Provide the [X, Y] coordinate of the cell's center where the given text is located.  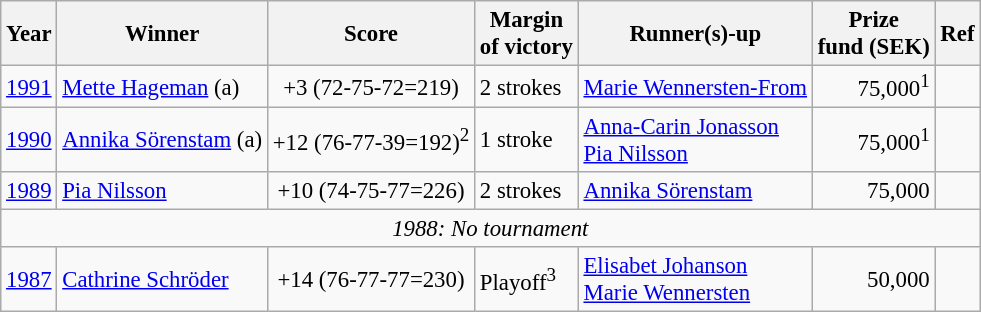
Score [370, 34]
Prizefund (SEK) [874, 34]
1989 [29, 191]
75,000 [874, 191]
Pia Nilsson [162, 191]
1991 [29, 87]
+12 (76-77-39=192)2 [370, 140]
+3 (72-75-72=219) [370, 87]
Anna-Carin Jonasson Pia Nilsson [695, 140]
Annika Sörenstam [695, 191]
1988: No tournament [490, 229]
+10 (74-75-77=226) [370, 191]
Year [29, 34]
1990 [29, 140]
Mette Hageman (a) [162, 87]
Runner(s)-up [695, 34]
Marginof victory [527, 34]
Ref [958, 34]
Winner [162, 34]
Annika Sörenstam (a) [162, 140]
1 stroke [527, 140]
Marie Wennersten-From [695, 87]
